For the text-containing cell, return its midpoint in [x, y] coordinate format. 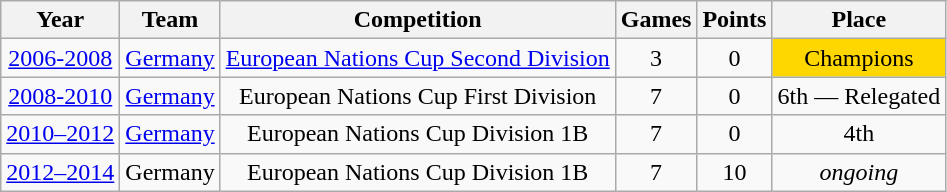
Year [60, 20]
European Nations Cup First Division [418, 96]
Champions [859, 58]
4th [859, 134]
Place [859, 20]
2012–2014 [60, 172]
European Nations Cup Second Division [418, 58]
10 [734, 172]
3 [656, 58]
Points [734, 20]
ongoing [859, 172]
Team [170, 20]
Competition [418, 20]
Games [656, 20]
2010–2012 [60, 134]
2006-2008 [60, 58]
6th — Relegated [859, 96]
2008-2010 [60, 96]
